Detect which cell encompasses the target text, then output its [X, Y] center coordinate. 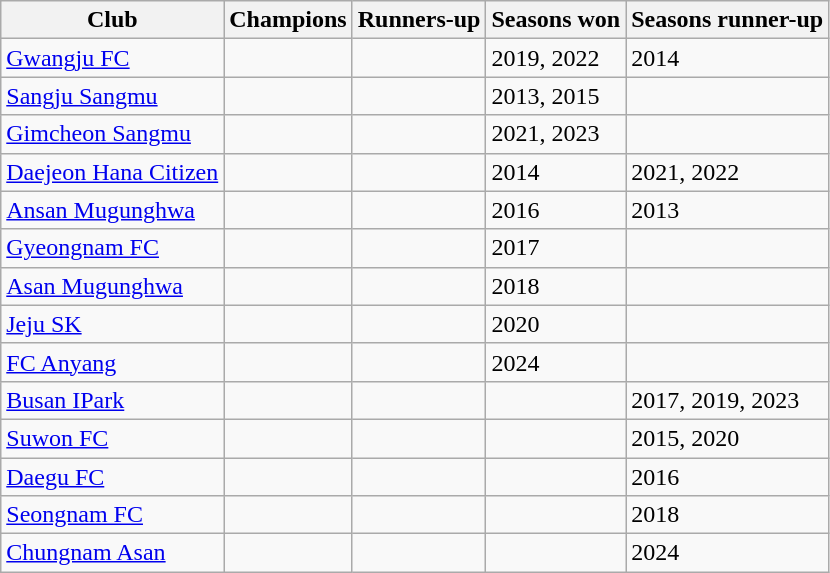
Daegu FC [112, 477]
2019, 2022 [556, 58]
Chungnam Asan [112, 553]
2020 [556, 324]
Champions [288, 20]
Seongnam FC [112, 515]
FC Anyang [112, 362]
2015, 2020 [728, 438]
2013 [728, 210]
2021, 2023 [556, 134]
Club [112, 20]
Runners-up [419, 20]
Gwangju FC [112, 58]
2013, 2015 [556, 96]
2021, 2022 [728, 172]
Ansan Mugunghwa [112, 210]
Seasons won [556, 20]
Sangju Sangmu [112, 96]
Jeju SK [112, 324]
Daejeon Hana Citizen [112, 172]
Suwon FC [112, 438]
Busan IPark [112, 400]
Gimcheon Sangmu [112, 134]
2017 [556, 248]
2017, 2019, 2023 [728, 400]
Seasons runner-up [728, 20]
Asan Mugunghwa [112, 286]
Gyeongnam FC [112, 248]
